Return the [x, y] coordinate for the center point of the cell that contains the specified text.  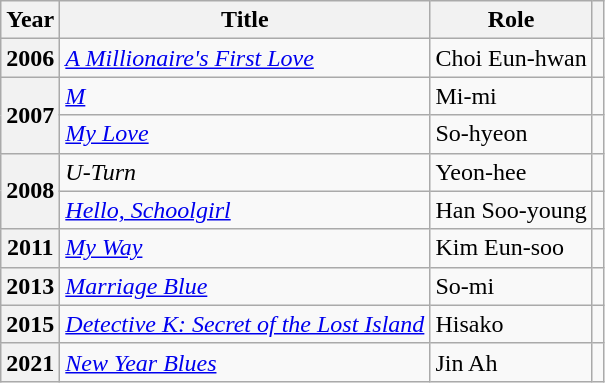
2015 [30, 324]
2011 [30, 248]
2007 [30, 115]
Mi-mi [511, 96]
M [245, 96]
Year [30, 20]
A Millionaire's First Love [245, 58]
So-mi [511, 286]
Hisako [511, 324]
2006 [30, 58]
Marriage Blue [245, 286]
My Way [245, 248]
2021 [30, 362]
So-hyeon [511, 134]
2008 [30, 191]
Yeon-hee [511, 172]
New Year Blues [245, 362]
Hello, Schoolgirl [245, 210]
U-Turn [245, 172]
Choi Eun-hwan [511, 58]
Title [245, 20]
My Love [245, 134]
Detective K: Secret of the Lost Island [245, 324]
Kim Eun-soo [511, 248]
2013 [30, 286]
Han Soo-young [511, 210]
Jin Ah [511, 362]
Role [511, 20]
